Extract the (x, y) coordinate from the center of the cell holding the provided text.  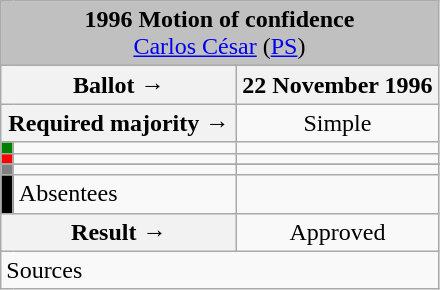
Simple (338, 123)
Sources (220, 270)
Absentees (125, 194)
Approved (338, 232)
Result → (119, 232)
Ballot → (119, 85)
Required majority → (119, 123)
22 November 1996 (338, 85)
1996 Motion of confidenceCarlos César (PS) (220, 34)
